Detect which cell encompasses the target text, then output its (X, Y) center coordinate. 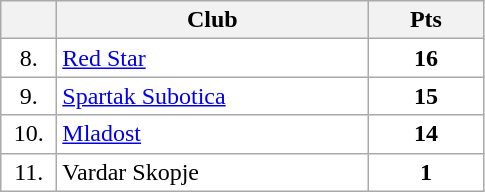
15 (426, 96)
Club (212, 20)
16 (426, 58)
1 (426, 172)
Red Star (212, 58)
Spartak Subotica (212, 96)
14 (426, 134)
Mladost (212, 134)
Pts (426, 20)
10. (29, 134)
9. (29, 96)
11. (29, 172)
Vardar Skopje (212, 172)
8. (29, 58)
